Return [X, Y] of the center of cell containing provided text 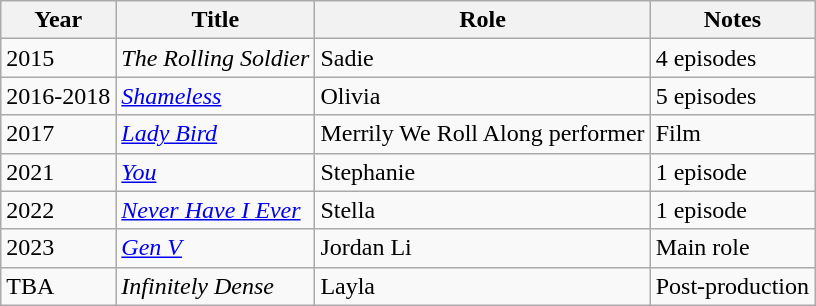
Title [216, 20]
2015 [58, 58]
4 episodes [732, 58]
2021 [58, 172]
Notes [732, 20]
5 episodes [732, 96]
The Rolling Soldier [216, 58]
Shameless [216, 96]
Lady Bird [216, 134]
Main role [732, 248]
Merrily We Roll Along performer [482, 134]
Layla [482, 286]
Never Have I Ever [216, 210]
2023 [58, 248]
Olivia [482, 96]
Stella [482, 210]
Year [58, 20]
Gen V [216, 248]
You [216, 172]
Post-production [732, 286]
Jordan Li [482, 248]
Infinitely Dense [216, 286]
2016-2018 [58, 96]
2017 [58, 134]
TBA [58, 286]
Role [482, 20]
Film [732, 134]
Sadie [482, 58]
Stephanie [482, 172]
2022 [58, 210]
